Determine the (x, y) coordinate at the center of the cell enclosing the given text.  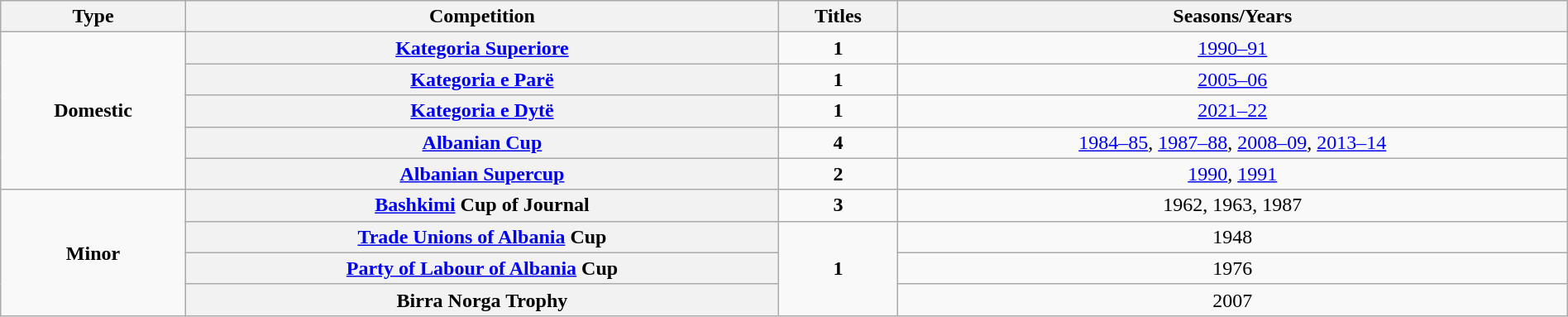
2021–22 (1232, 111)
1990, 1991 (1232, 174)
4 (839, 142)
Kategoria e Parë (481, 79)
Albanian Supercup (481, 174)
Titles (839, 17)
Kategoria e Dytë (481, 111)
2 (839, 174)
Trade Unions of Albania Cup (481, 237)
1976 (1232, 268)
Competition (481, 17)
Seasons/Years (1232, 17)
Minor (93, 252)
Bashkimi Cup of Journal (481, 205)
Albanian Cup (481, 142)
1984–85, 1987–88, 2008–09, 2013–14 (1232, 142)
2007 (1232, 300)
1962, 1963, 1987 (1232, 205)
2005–06 (1232, 79)
Domestic (93, 111)
Type (93, 17)
Birra Norga Trophy (481, 300)
3 (839, 205)
1990–91 (1232, 48)
Kategoria Superiore (481, 48)
Party of Labour of Albania Cup (481, 268)
1948 (1232, 237)
